Capture the cell that displays the provided text and extract its (X, Y) central coordinate. 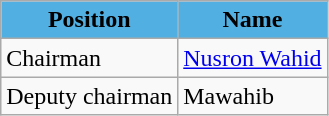
Deputy chairman (90, 96)
Nusron Wahid (252, 58)
Chairman (90, 58)
Position (90, 20)
Name (252, 20)
Mawahib (252, 96)
